Return (x, y) of the center of cell containing provided text 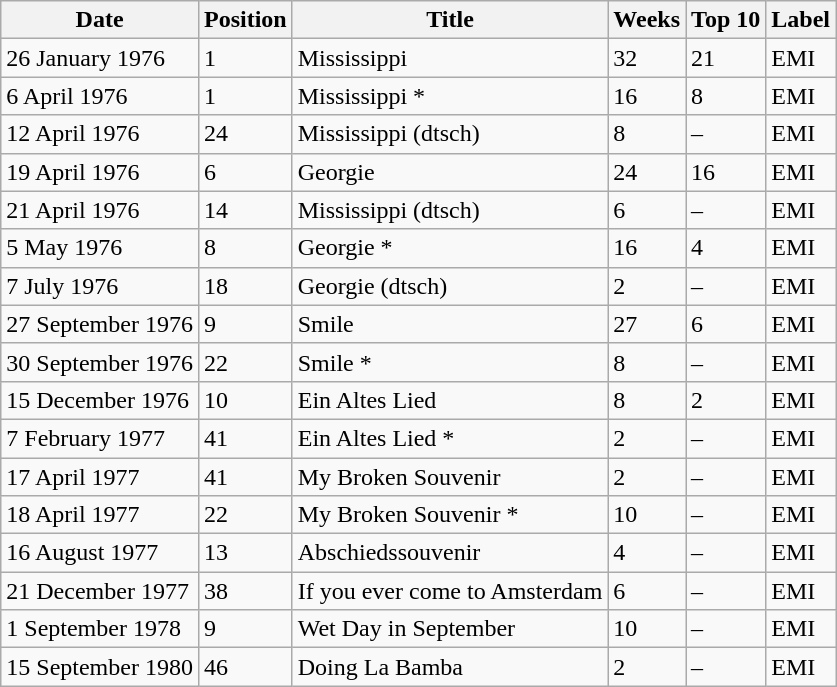
1 September 1978 (100, 629)
26 January 1976 (100, 58)
Weeks (647, 20)
14 (245, 210)
Ein Altes Lied (450, 400)
21 (726, 58)
32 (647, 58)
Georgie (dtsch) (450, 286)
17 April 1977 (100, 477)
19 April 1976 (100, 172)
21 April 1976 (100, 210)
46 (245, 667)
7 July 1976 (100, 286)
30 September 1976 (100, 362)
Smile (450, 324)
Wet Day in September (450, 629)
16 August 1977 (100, 553)
My Broken Souvenir (450, 477)
Doing La Bamba (450, 667)
5 May 1976 (100, 248)
Position (245, 20)
18 April 1977 (100, 515)
Title (450, 20)
27 (647, 324)
21 December 1977 (100, 591)
15 September 1980 (100, 667)
Abschiedssouvenir (450, 553)
38 (245, 591)
Mississippi (450, 58)
7 February 1977 (100, 438)
Top 10 (726, 20)
6 April 1976 (100, 96)
13 (245, 553)
12 April 1976 (100, 134)
Label (801, 20)
My Broken Souvenir * (450, 515)
27 September 1976 (100, 324)
Ein Altes Lied * (450, 438)
Georgie (450, 172)
Mississippi * (450, 96)
18 (245, 286)
If you ever come to Amsterdam (450, 591)
Georgie * (450, 248)
15 December 1976 (100, 400)
Smile * (450, 362)
Date (100, 20)
